Find where the given text appears and provide that cell's center as [x, y] coordinate. 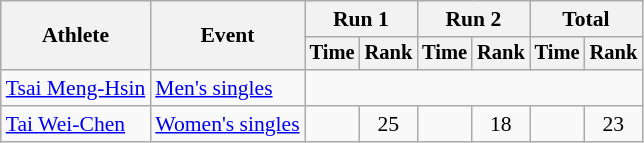
Run 2 [473, 19]
Event [227, 36]
Men's singles [227, 88]
Athlete [76, 36]
Women's singles [227, 124]
Run 1 [361, 19]
Total [586, 19]
23 [614, 124]
18 [501, 124]
Tsai Meng-Hsin [76, 88]
25 [389, 124]
Tai Wei-Chen [76, 124]
